Determine the [X, Y] coordinate at the center of the cell enclosing the given text.  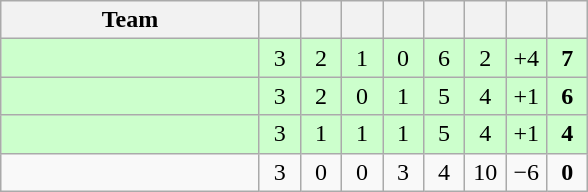
−6 [526, 172]
10 [486, 172]
+4 [526, 58]
7 [568, 58]
Team [130, 20]
